Detect which cell encompasses the target text, then output its (x, y) center coordinate. 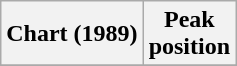
Chart (1989) (72, 34)
Peakposition (189, 34)
